Determine the (x, y) coordinate at the center of the cell enclosing the given text.  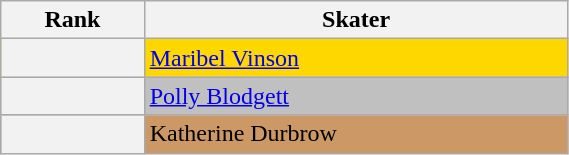
Rank (72, 20)
Maribel Vinson (356, 58)
Katherine Durbrow (356, 134)
Polly Blodgett (356, 96)
Skater (356, 20)
